Pinpoint the cell where the given text exists, returning its (x, y) midpoint coordinate. 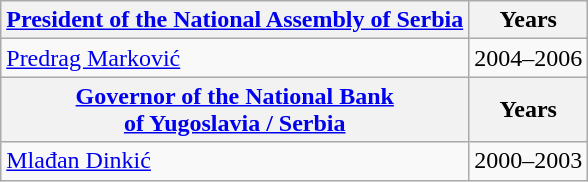
Mlađan Dinkić (235, 161)
2004–2006 (528, 58)
Predrag Marković (235, 58)
President of the National Assembly of Serbia (235, 20)
2000–2003 (528, 161)
Governor of the National Bankof Yugoslavia / Serbia (235, 110)
